Return (x, y) of the center of cell containing provided text 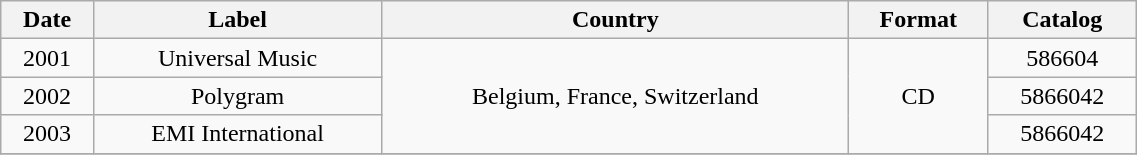
Catalog (1062, 20)
Polygram (237, 96)
EMI International (237, 134)
Belgium, France, Switzerland (616, 96)
Format (918, 20)
2003 (48, 134)
Universal Music (237, 58)
2002 (48, 96)
586604 (1062, 58)
2001 (48, 58)
CD (918, 96)
Country (616, 20)
Date (48, 20)
Label (237, 20)
